From the cell containing the given text, extract its center point as (x, y) coordinate. 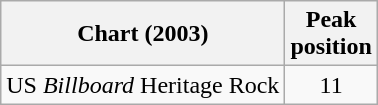
Peakposition (331, 34)
Chart (2003) (143, 34)
11 (331, 85)
US Billboard Heritage Rock (143, 85)
